Output the (x, y) coordinate of the center of the cell containing the given text.  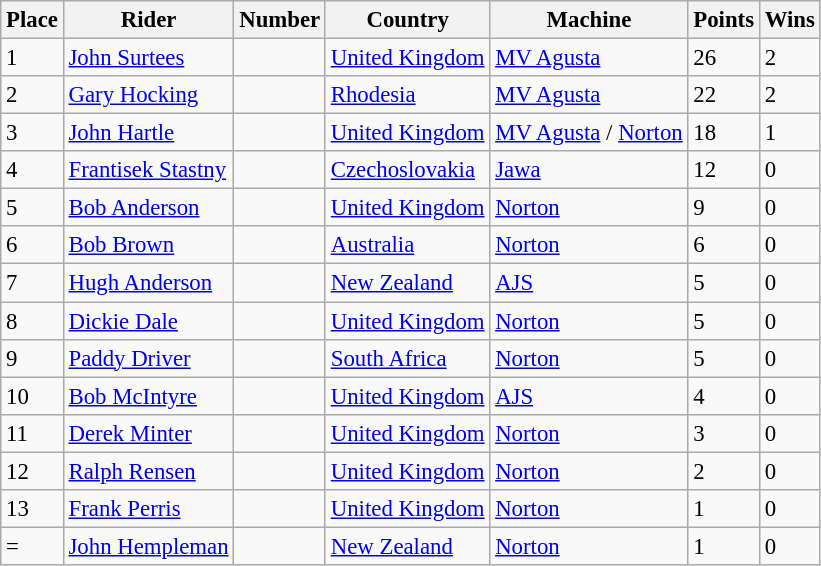
South Africa (407, 358)
Bob McIntyre (148, 396)
18 (724, 133)
Country (407, 20)
Gary Hocking (148, 95)
Derek Minter (148, 433)
Czechoslovakia (407, 170)
11 (32, 433)
Bob Brown (148, 245)
22 (724, 95)
Ralph Rensen (148, 471)
7 (32, 283)
John Surtees (148, 58)
Wins (790, 20)
Paddy Driver (148, 358)
13 (32, 509)
= (32, 546)
MV Agusta / Norton (589, 133)
Place (32, 20)
Frank Perris (148, 509)
Rider (148, 20)
John Hartle (148, 133)
Machine (589, 20)
Rhodesia (407, 95)
Frantisek Stastny (148, 170)
John Hempleman (148, 546)
Australia (407, 245)
Hugh Anderson (148, 283)
8 (32, 321)
10 (32, 396)
Dickie Dale (148, 321)
Bob Anderson (148, 208)
Jawa (589, 170)
Points (724, 20)
Number (280, 20)
26 (724, 58)
